Return (X, Y) of the center of cell containing provided text 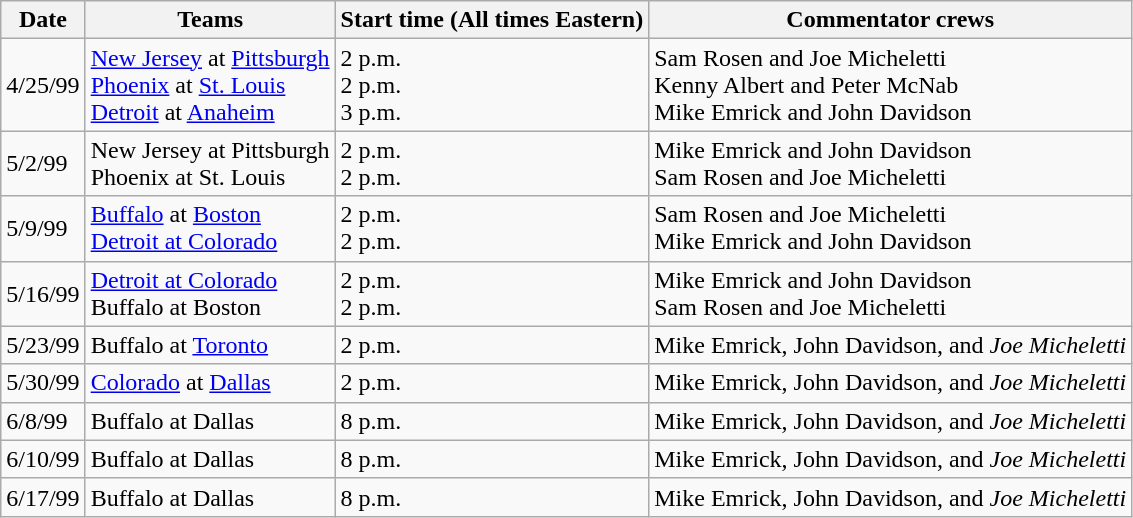
4/25/99 (43, 85)
New Jersey at PittsburghPhoenix at St. Louis (210, 164)
Sam Rosen and Joe MichelettiMike Emrick and John Davidson (890, 228)
Commentator crews (890, 20)
Detroit at ColoradoBuffalo at Boston (210, 294)
5/9/99 (43, 228)
6/8/99 (43, 421)
5/30/99 (43, 383)
Start time (All times Eastern) (492, 20)
New Jersey at PittsburghPhoenix at St. LouisDetroit at Anaheim (210, 85)
Colorado at Dallas (210, 383)
5/23/99 (43, 345)
Date (43, 20)
6/17/99 (43, 497)
5/16/99 (43, 294)
6/10/99 (43, 459)
Teams (210, 20)
2 p.m.2 p.m.3 p.m. (492, 85)
Buffalo at Toronto (210, 345)
Sam Rosen and Joe MichelettiKenny Albert and Peter McNabMike Emrick and John Davidson (890, 85)
5/2/99 (43, 164)
Buffalo at BostonDetroit at Colorado (210, 228)
